Output the (x, y) coordinate of the center of the cell containing the given text.  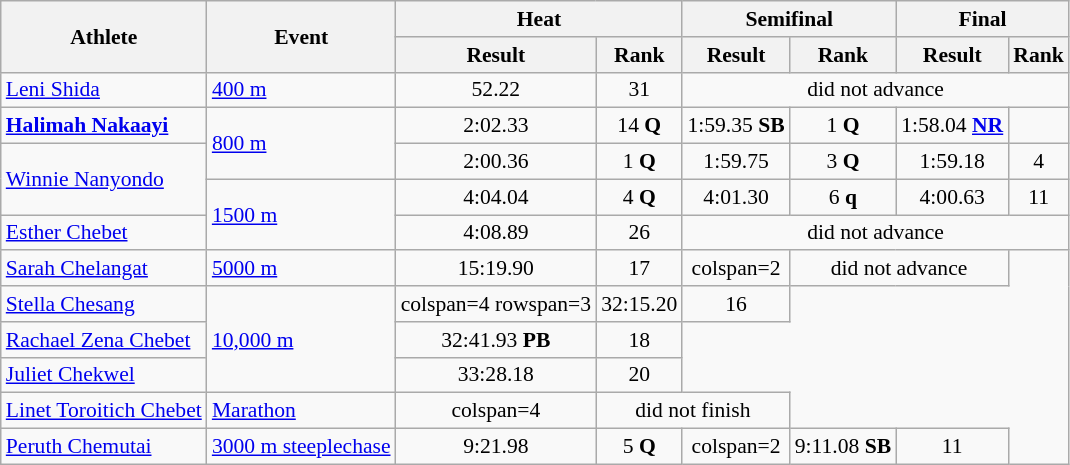
16 (736, 304)
26 (639, 233)
32:41.93 PB (496, 340)
1:58.04 NR (952, 126)
4 Q (639, 197)
2:02.33 (496, 126)
14 Q (639, 126)
Heat (540, 19)
18 (639, 340)
Final (982, 19)
6 q (843, 197)
4:00.63 (952, 197)
32:15.20 (639, 304)
Event (302, 36)
800 m (302, 144)
colspan=4 (496, 411)
3000 m steeplechase (302, 447)
1:59.18 (952, 162)
Peruth Chemutai (104, 447)
Semifinal (789, 19)
Juliet Chekwel (104, 375)
9:11.08 SB (843, 447)
5 Q (639, 447)
Rachael Zena Chebet (104, 340)
17 (639, 269)
31 (639, 90)
Halimah Nakaayi (104, 126)
4:01.30 (736, 197)
4 (1038, 162)
5000 m (302, 269)
4:04.04 (496, 197)
20 (639, 375)
Leni Shida (104, 90)
400 m (302, 90)
4:08.89 (496, 233)
10,000 m (302, 340)
1500 m (302, 214)
Winnie Nanyondo (104, 180)
33:28.18 (496, 375)
2:00.36 (496, 162)
Esther Chebet (104, 233)
did not finish (693, 411)
52.22 (496, 90)
Marathon (302, 411)
9:21.98 (496, 447)
3 Q (843, 162)
colspan=4 rowspan=3 (496, 304)
Stella Chesang (104, 304)
Linet Toroitich Chebet (104, 411)
15:19.90 (496, 269)
1:59.35 SB (736, 126)
1:59.75 (736, 162)
Athlete (104, 36)
Sarah Chelangat (104, 269)
